Locate the cell with the specified text and output its [X, Y] center coordinate. 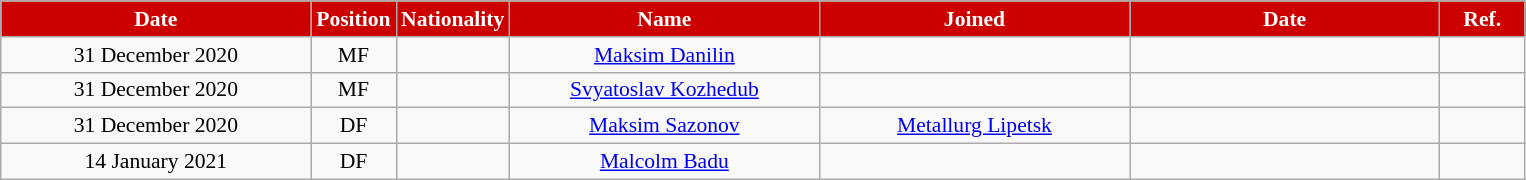
Svyatoslav Kozhedub [664, 90]
14 January 2021 [156, 162]
Malcolm Badu [664, 162]
Maksim Sazonov [664, 126]
Joined [974, 19]
Ref. [1482, 19]
Nationality [452, 19]
Position [354, 19]
Metallurg Lipetsk [974, 126]
Maksim Danilin [664, 55]
Name [664, 19]
